Scan for the cell matching the given text and deliver its (x, y) coordinate at center. 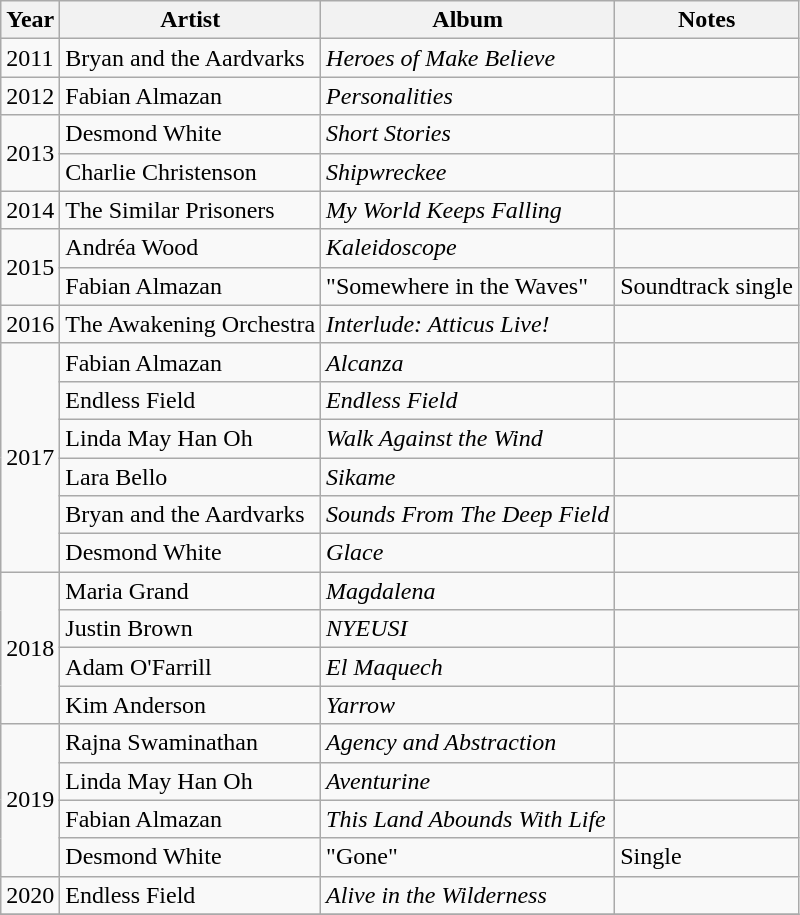
Short Stories (468, 134)
2017 (30, 457)
Sounds From The Deep Field (468, 515)
2012 (30, 96)
Single (707, 857)
2018 (30, 648)
Heroes of Make Believe (468, 58)
"Somewhere in the Waves" (468, 286)
2014 (30, 210)
Notes (707, 20)
2013 (30, 153)
Charlie Christenson (190, 172)
Interlude: Atticus Live! (468, 324)
2016 (30, 324)
El Maquech (468, 667)
"Gone" (468, 857)
Alcanza (468, 362)
Personalities (468, 96)
Lara Bello (190, 477)
Andréa Wood (190, 248)
2015 (30, 267)
Agency and Abstraction (468, 743)
2019 (30, 800)
This Land Abounds With Life (468, 819)
My World Keeps Falling (468, 210)
Justin Brown (190, 629)
Glace (468, 553)
Year (30, 20)
Kaleidoscope (468, 248)
2020 (30, 895)
Shipwreckee (468, 172)
Rajna Swaminathan (190, 743)
Alive in the Wilderness (468, 895)
Magdalena (468, 591)
Artist (190, 20)
Aventurine (468, 781)
Soundtrack single (707, 286)
Yarrow (468, 705)
NYEUSI (468, 629)
Maria Grand (190, 591)
Album (468, 20)
Walk Against the Wind (468, 438)
Sikame (468, 477)
The Awakening Orchestra (190, 324)
Adam O'Farrill (190, 667)
The Similar Prisoners (190, 210)
2011 (30, 58)
Kim Anderson (190, 705)
